Search for the cell housing the specified text and yield its [x, y] center coordinate. 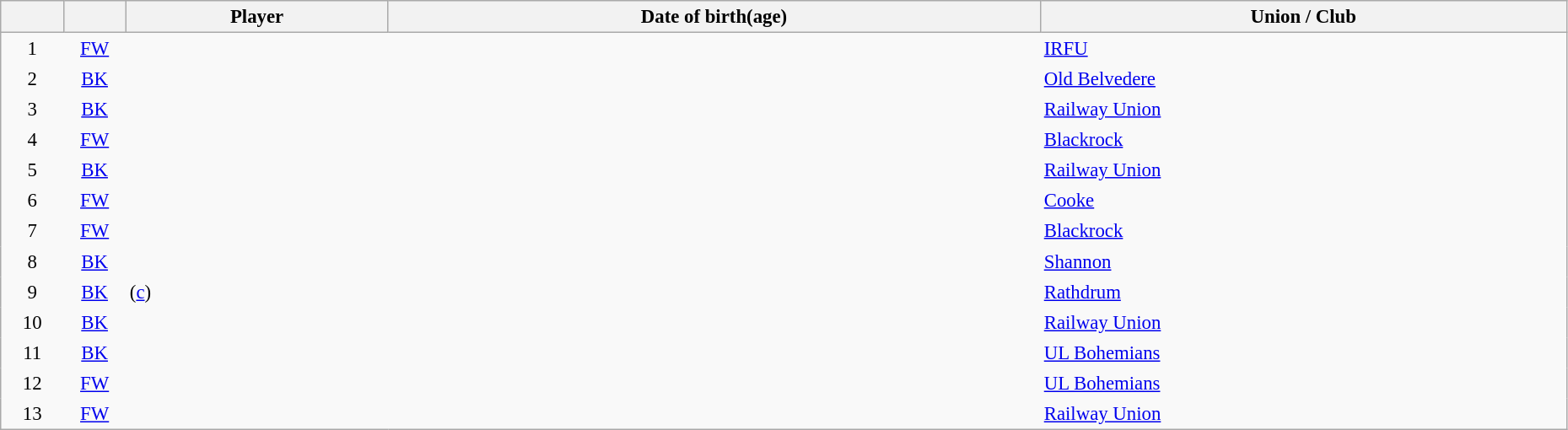
3 [32, 109]
5 [32, 170]
7 [32, 231]
12 [32, 383]
10 [32, 322]
Cooke [1303, 201]
9 [32, 292]
IRFU [1303, 49]
Date of birth(age) [714, 17]
4 [32, 140]
6 [32, 201]
Shannon [1303, 261]
(c) [256, 292]
11 [32, 352]
Union / Club [1303, 17]
Old Belvedere [1303, 78]
Rathdrum [1303, 292]
1 [32, 49]
8 [32, 261]
Player [256, 17]
13 [32, 413]
2 [32, 78]
